Pinpoint the cell where the given text exists, returning its (x, y) midpoint coordinate. 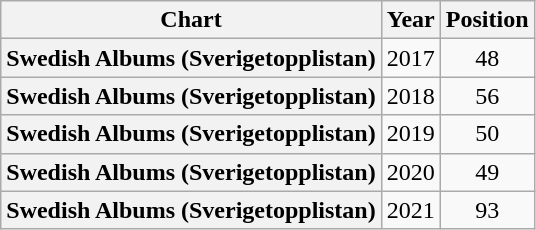
2021 (410, 210)
2020 (410, 172)
2019 (410, 134)
2017 (410, 58)
Position (487, 20)
56 (487, 96)
50 (487, 134)
93 (487, 210)
Chart (191, 20)
49 (487, 172)
48 (487, 58)
2018 (410, 96)
Year (410, 20)
